Return the (X, Y) coordinate for the center point of the cell that contains the specified text.  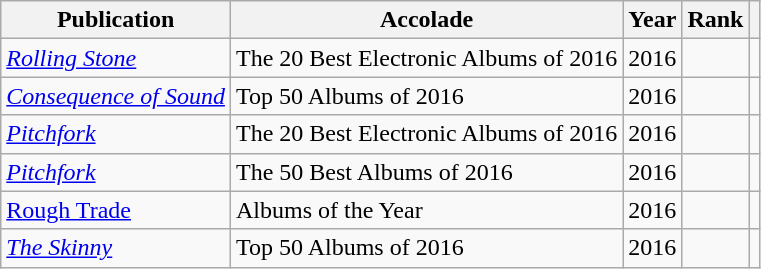
Year (652, 20)
Albums of the Year (426, 210)
Rough Trade (116, 210)
Publication (116, 20)
Consequence of Sound (116, 96)
Rank (716, 20)
The 50 Best Albums of 2016 (426, 172)
The Skinny (116, 248)
Rolling Stone (116, 58)
Accolade (426, 20)
